Return (X, Y) of the center of cell containing provided text 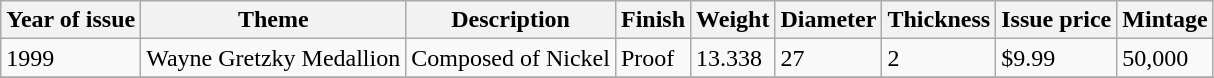
Wayne Gretzky Medallion (274, 58)
Mintage (1165, 20)
2 (939, 58)
Weight (733, 20)
Theme (274, 20)
Thickness (939, 20)
13.338 (733, 58)
Diameter (828, 20)
1999 (71, 58)
Issue price (1056, 20)
Description (511, 20)
$9.99 (1056, 58)
Finish (652, 20)
Year of issue (71, 20)
Composed of Nickel (511, 58)
50,000 (1165, 58)
27 (828, 58)
Proof (652, 58)
